Detect which cell encompasses the target text, then output its [X, Y] center coordinate. 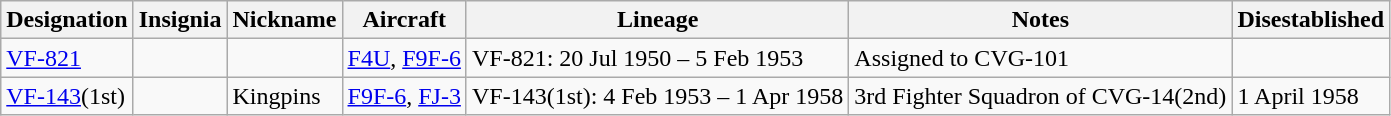
F4U, F9F-6 [404, 58]
Nickname [284, 20]
VF-821: 20 Jul 1950 – 5 Feb 1953 [657, 58]
VF-143(1st) [67, 96]
Insignia [180, 20]
Notes [1040, 20]
Kingpins [284, 96]
Disestablished [1311, 20]
F9F-6, FJ-3 [404, 96]
VF-821 [67, 58]
Assigned to CVG-101 [1040, 58]
3rd Fighter Squadron of CVG-14(2nd) [1040, 96]
VF-143(1st): 4 Feb 1953 – 1 Apr 1958 [657, 96]
Designation [67, 20]
Aircraft [404, 20]
1 April 1958 [1311, 96]
Lineage [657, 20]
